Pinpoint the cell where the given text exists, returning its (X, Y) midpoint coordinate. 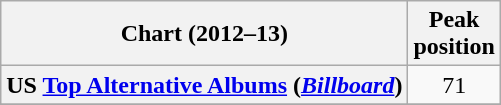
71 (454, 85)
Chart (2012–13) (204, 34)
Peakposition (454, 34)
US Top Alternative Albums (Billboard) (204, 85)
